Return [x, y] of the center of cell containing provided text 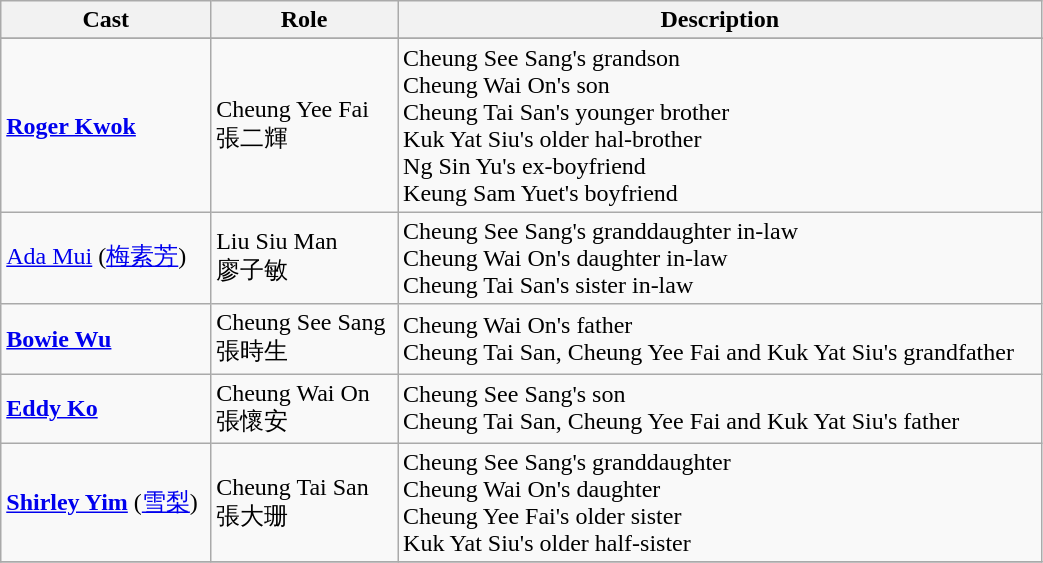
Description [720, 20]
Roger Kwok [106, 126]
Shirley Yim (雪梨) [106, 502]
Cheung See Sang張時生 [304, 339]
Bowie Wu [106, 339]
Cheung Wai On張懷安 [304, 409]
Cheung Wai On's fatherCheung Tai San, Cheung Yee Fai and Kuk Yat Siu's grandfather [720, 339]
Ada Mui (梅素芳) [106, 258]
Cheung Tai San張大珊 [304, 502]
Eddy Ko [106, 409]
Role [304, 20]
Cheung See Sang's sonCheung Tai San, Cheung Yee Fai and Kuk Yat Siu's father [720, 409]
Liu Siu Man廖子敏 [304, 258]
Cast [106, 20]
Cheung See Sang's granddaughter in-lawCheung Wai On's daughter in-lawCheung Tai San's sister in-law [720, 258]
Cheung Yee Fai張二輝 [304, 126]
Cheung See Sang's granddaughterCheung Wai On's daughterCheung Yee Fai's older sisterKuk Yat Siu's older half-sister [720, 502]
